From the cell containing the given text, extract its center point as (X, Y) coordinate. 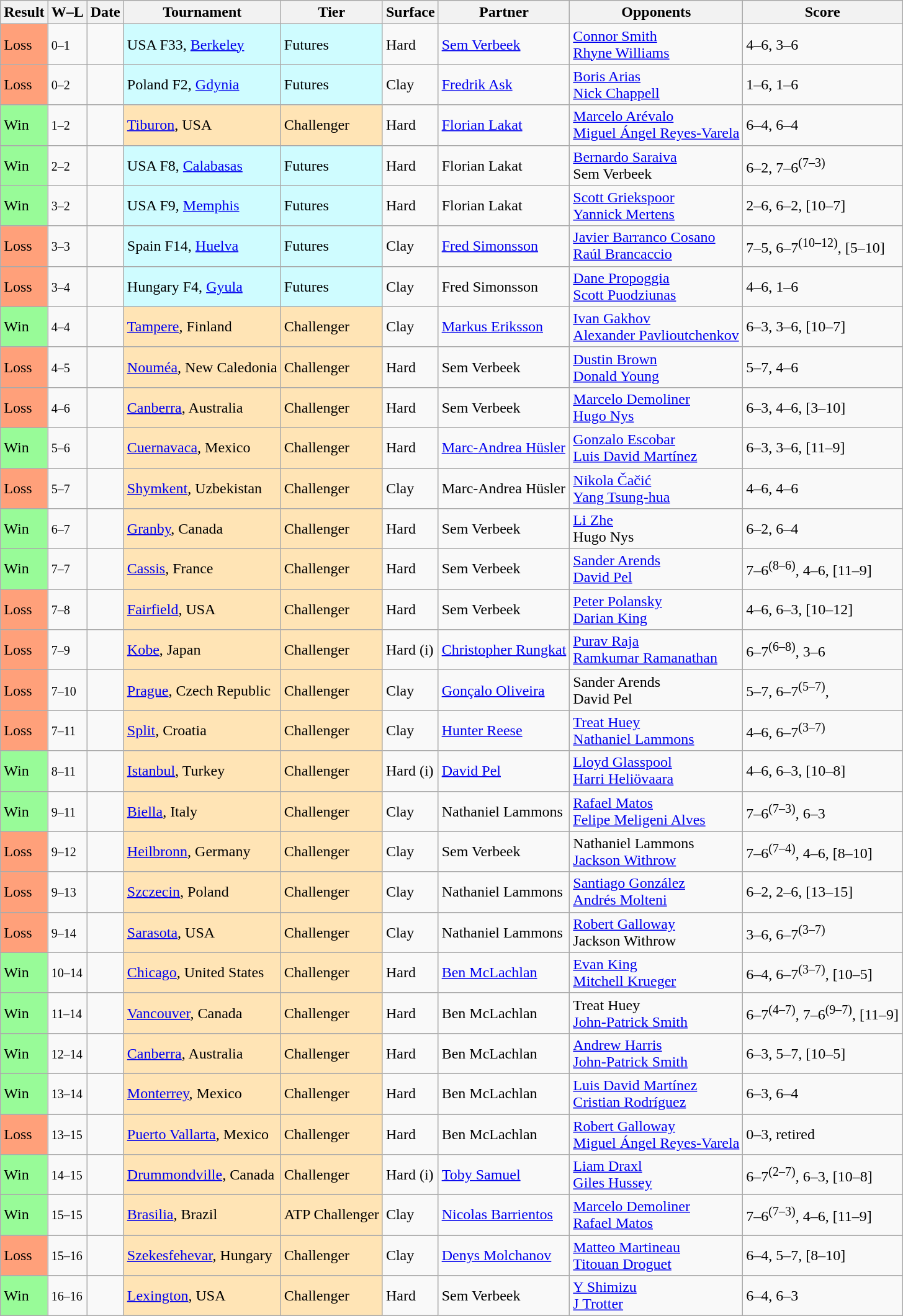
Nouméa, New Caledonia (202, 367)
Lloyd Glasspool Harri Heliövaara (657, 771)
Rafael Matos Felipe Meligeni Alves (657, 812)
Split, Croatia (202, 731)
USA F8, Calabasas (202, 165)
Fredrik Ask (504, 84)
7–5, 6–7(10–12), [5–10] (823, 246)
4–6, 3–6 (823, 45)
Partner (504, 12)
13–15 (67, 1134)
4–6 (67, 407)
USA F9, Memphis (202, 206)
Robert Galloway Miguel Ángel Reyes-Varela (657, 1134)
6–4, 6–4 (823, 125)
Dustin Brown Donald Young (657, 367)
11–14 (67, 1013)
Istanbul, Turkey (202, 771)
15–15 (67, 1215)
Purav Raja Ramkumar Ramanathan (657, 650)
4–6, 6–3, [10–8] (823, 771)
Drummondville, Canada (202, 1175)
Lexington, USA (202, 1296)
Spain F14, Huelva (202, 246)
Ivan Gakhov Alexander Pavlioutchenkov (657, 326)
USA F33, Berkeley (202, 45)
0–3, retired (823, 1134)
Biella, Italy (202, 812)
Marcelo Demoliner Rafael Matos (657, 1215)
6–3, 6–4 (823, 1093)
6–2, 6–4 (823, 529)
5–7, 4–6 (823, 367)
6–2, 2–6, [13–15] (823, 892)
Tiburon, USA (202, 125)
Gonçalo Oliveira (504, 690)
6–2, 7–6(7–3) (823, 165)
Tampere, Finland (202, 326)
6–3, 5–7, [10–5] (823, 1054)
0–2 (67, 84)
4–5 (67, 367)
Poland F2, Gdynia (202, 84)
7–6(8–6), 4–6, [11–9] (823, 570)
Nikola Čačić Yang Tsung-hua (657, 488)
Denys Molchanov (504, 1256)
Tournament (202, 12)
Matteo Martineau Titouan Droguet (657, 1256)
4–4 (67, 326)
4–6, 1–6 (823, 287)
Javier Barranco Cosano Raúl Brancaccio (657, 246)
Kobe, Japan (202, 650)
Bernardo Saraiva Sem Verbeek (657, 165)
Christopher Rungkat (504, 650)
6–3, 3–6, [10–7] (823, 326)
Hungary F4, Gyula (202, 287)
Heilbronn, Germany (202, 851)
Dane Propoggia Scott Puodziunas (657, 287)
Vancouver, Canada (202, 1013)
7–8 (67, 609)
Surface (410, 12)
4–6, 4–6 (823, 488)
Toby Samuel (504, 1175)
Nicolas Barrientos (504, 1215)
6–4, 6–3 (823, 1296)
6–7(6–8), 3–6 (823, 650)
Santiago González Andrés Molteni (657, 892)
Chicago, United States (202, 973)
6–7 (67, 529)
7–9 (67, 650)
10–14 (67, 973)
1–2 (67, 125)
6–7(2–7), 6–3, [10–8] (823, 1175)
4–6, 6–3, [10–12] (823, 609)
5–7 (67, 488)
1–6, 1–6 (823, 84)
Nathaniel Lammons Jackson Withrow (657, 851)
16–16 (67, 1296)
Marcelo Arévalo Miguel Ángel Reyes-Varela (657, 125)
9–14 (67, 932)
9–13 (67, 892)
2–2 (67, 165)
6–7(4–7), 7–6(9–7), [11–9] (823, 1013)
3–2 (67, 206)
Hunter Reese (504, 731)
Scott Griekspoor Yannick Mertens (657, 206)
Treat Huey John-Patrick Smith (657, 1013)
7–6(7–3), 4–6, [11–9] (823, 1215)
Peter Polansky Darian King (657, 609)
14–15 (67, 1175)
3–4 (67, 287)
Granby, Canada (202, 529)
David Pel (504, 771)
Result (24, 12)
Opponents (657, 12)
Liam Draxl Giles Hussey (657, 1175)
Cassis, France (202, 570)
Evan King Mitchell Krueger (657, 973)
Li Zhe Hugo Nys (657, 529)
2–6, 6–2, [10–7] (823, 206)
Szekesfehevar, Hungary (202, 1256)
6–4, 5–7, [8–10] (823, 1256)
3–6, 6–7(3–7) (823, 932)
7–11 (67, 731)
Score (823, 12)
Tier (331, 12)
Gonzalo Escobar Luis David Martínez (657, 448)
Fairfield, USA (202, 609)
W–L (67, 12)
Treat Huey Nathaniel Lammons (657, 731)
12–14 (67, 1054)
9–12 (67, 851)
Luis David Martínez Cristian Rodríguez (657, 1093)
15–16 (67, 1256)
4–6, 6–7(3–7) (823, 731)
Marcelo Demoliner Hugo Nys (657, 407)
Brasilia, Brazil (202, 1215)
Prague, Czech Republic (202, 690)
Szczecin, Poland (202, 892)
Shymkent, Uzbekistan (202, 488)
0–1 (67, 45)
5–7, 6–7(5–7), (823, 690)
6–4, 6–7(3–7), [10–5] (823, 973)
8–11 (67, 771)
Robert Galloway Jackson Withrow (657, 932)
Cuernavaca, Mexico (202, 448)
ATP Challenger (331, 1215)
7–6(7–4), 4–6, [8–10] (823, 851)
Connor Smith Rhyne Williams (657, 45)
6–3, 4–6, [3–10] (823, 407)
9–11 (67, 812)
Andrew Harris John-Patrick Smith (657, 1054)
Monterrey, Mexico (202, 1093)
6–3, 3–6, [11–9] (823, 448)
3–3 (67, 246)
7–7 (67, 570)
13–14 (67, 1093)
Y Shimizu J Trotter (657, 1296)
7–6(7–3), 6–3 (823, 812)
Puerto Vallarta, Mexico (202, 1134)
Markus Eriksson (504, 326)
Boris Arias Nick Chappell (657, 84)
Date (106, 12)
7–10 (67, 690)
5–6 (67, 448)
Sarasota, USA (202, 932)
